From the cell containing the given text, extract its center point as (x, y) coordinate. 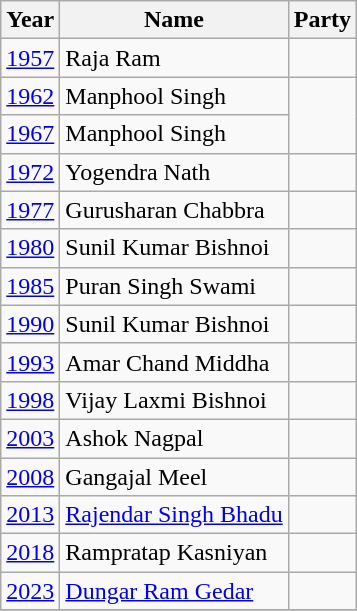
1967 (30, 134)
Gangajal Meel (174, 477)
1998 (30, 400)
1980 (30, 248)
Amar Chand Middha (174, 362)
2008 (30, 477)
1957 (30, 58)
Rajendar Singh Bhadu (174, 515)
Rampratap Kasniyan (174, 553)
1962 (30, 96)
1977 (30, 210)
1993 (30, 362)
2013 (30, 515)
Party (322, 20)
2023 (30, 591)
2003 (30, 438)
Name (174, 20)
Dungar Ram Gedar (174, 591)
Year (30, 20)
Puran Singh Swami (174, 286)
Vijay Laxmi Bishnoi (174, 400)
1972 (30, 172)
Ashok Nagpal (174, 438)
1990 (30, 324)
Yogendra Nath (174, 172)
1985 (30, 286)
Raja Ram (174, 58)
2018 (30, 553)
Gurusharan Chabbra (174, 210)
